Extract the (X, Y) coordinate from the center of the cell holding the provided text.  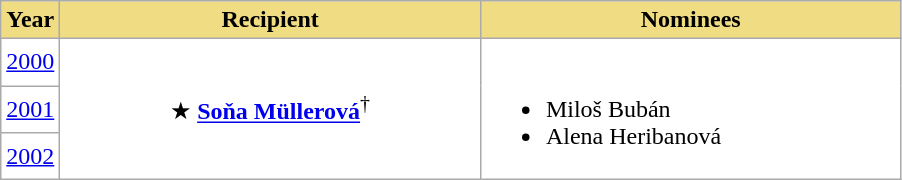
★ Soňa Müllerová† (270, 109)
Year (30, 20)
Nominees (690, 20)
2002 (30, 156)
2000 (30, 62)
2001 (30, 110)
Miloš BubánAlena Heribanová (690, 109)
Recipient (270, 20)
